Scan for the cell matching the given text and deliver its (x, y) coordinate at center. 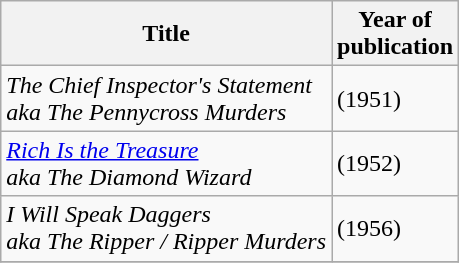
(1951) (396, 98)
(1956) (396, 228)
Year ofpublication (396, 34)
The Chief Inspector's Statementaka The Pennycross Murders (166, 98)
(1952) (396, 164)
Title (166, 34)
I Will Speak Daggersaka The Ripper / Ripper Murders (166, 228)
Rich Is the Treasure aka The Diamond Wizard (166, 164)
